Extract the [x, y] coordinate from the center of the cell holding the provided text.  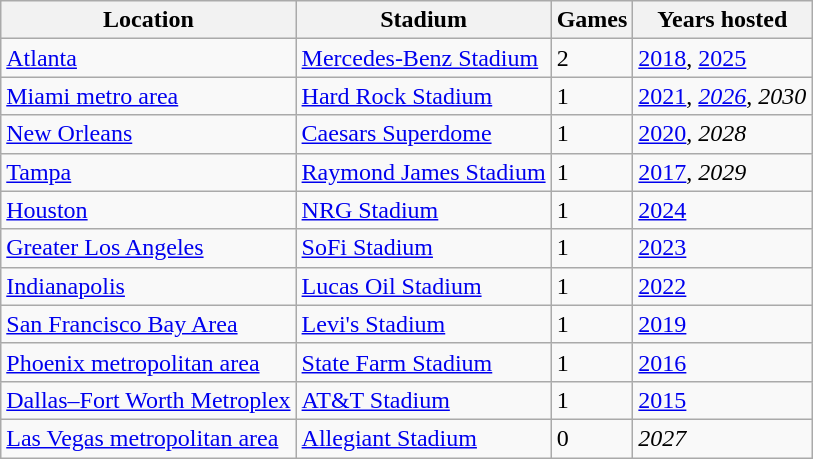
2019 [722, 324]
Games [592, 20]
Miami metro area [148, 96]
Years hosted [722, 20]
2016 [722, 362]
Stadium [424, 20]
2027 [722, 438]
2017, 2029 [722, 172]
Levi's Stadium [424, 324]
Caesars Superdome [424, 134]
2 [592, 58]
2021, 2026, 2030 [722, 96]
2023 [722, 248]
Tampa [148, 172]
Phoenix metropolitan area [148, 362]
0 [592, 438]
2018, 2025 [722, 58]
Raymond James Stadium [424, 172]
Hard Rock Stadium [424, 96]
San Francisco Bay Area [148, 324]
2020, 2028 [722, 134]
Greater Los Angeles [148, 248]
State Farm Stadium [424, 362]
2024 [722, 210]
AT&T Stadium [424, 400]
Dallas–Fort Worth Metroplex [148, 400]
2022 [722, 286]
Las Vegas metropolitan area [148, 438]
Atlanta [148, 58]
Lucas Oil Stadium [424, 286]
Houston [148, 210]
Mercedes-Benz Stadium [424, 58]
Indianapolis [148, 286]
New Orleans [148, 134]
Location [148, 20]
SoFi Stadium [424, 248]
2015 [722, 400]
Allegiant Stadium [424, 438]
NRG Stadium [424, 210]
